For the text-containing cell, return its midpoint in (x, y) coordinate format. 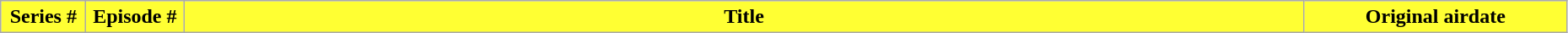
Title (744, 17)
Episode # (135, 17)
Original airdate (1436, 17)
Series # (44, 17)
